Capture the cell that displays the provided text and extract its (x, y) central coordinate. 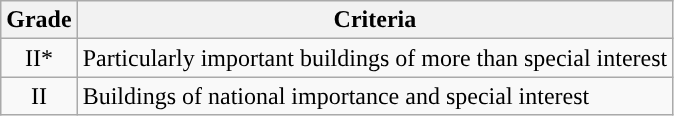
Criteria (375, 20)
Particularly important buildings of more than special interest (375, 58)
Grade (39, 20)
Buildings of national importance and special interest (375, 96)
II* (39, 58)
II (39, 96)
